Find where the given text appears and provide that cell's center as (X, Y) coordinate. 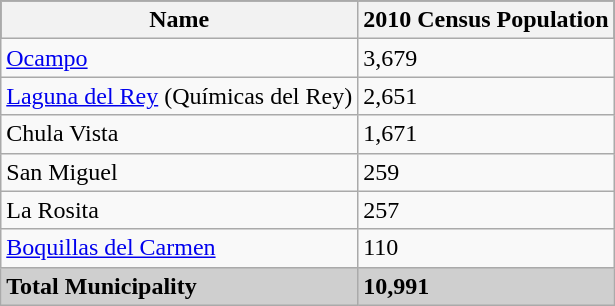
110 (486, 248)
Laguna del Rey (Químicas del Rey) (180, 96)
259 (486, 172)
Total Municipality (180, 286)
1,671 (486, 134)
San Miguel (180, 172)
10,991 (486, 286)
Ocampo (180, 58)
3,679 (486, 58)
2010 Census Population (486, 20)
Name (180, 20)
La Rosita (180, 210)
Chula Vista (180, 134)
2,651 (486, 96)
257 (486, 210)
Boquillas del Carmen (180, 248)
